Extract the [X, Y] coordinate from the center of the cell holding the provided text.  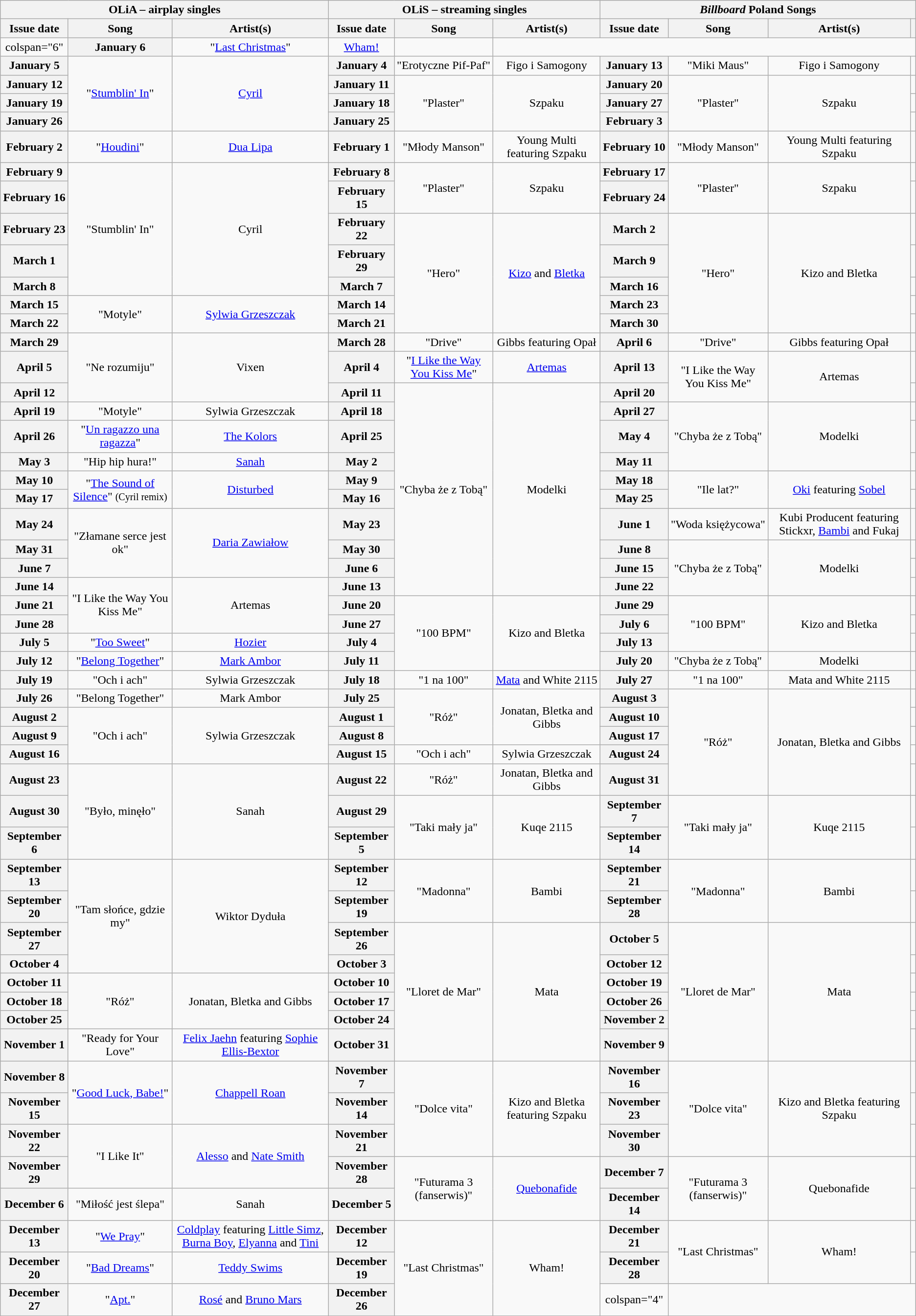
August 9 [34, 736]
May 30 [362, 549]
April 26 [34, 437]
"The Sound of Silence" (Cyril remix) [120, 489]
July 26 [34, 698]
July 13 [634, 643]
July 4 [362, 643]
Vixen [251, 367]
"Ready for Your Love" [120, 1045]
August 1 [362, 717]
May 3 [34, 462]
April 25 [362, 437]
September 14 [634, 843]
November 7 [362, 1077]
September 19 [362, 906]
January 6 [120, 47]
"Apt." [120, 1300]
March 22 [34, 323]
March 14 [362, 305]
"Miłość jest ślepa" [120, 1204]
June 1 [634, 524]
October 10 [362, 982]
November 14 [362, 1109]
August 30 [34, 811]
June 14 [34, 586]
December 27 [34, 1300]
April 4 [362, 367]
April 11 [362, 392]
August 24 [634, 754]
August 3 [634, 698]
Coldplay featuring Little Simz, Burna Boy, Elyanna and Tini [251, 1236]
"Hip hip hura!" [120, 462]
May 2 [362, 462]
March 30 [634, 323]
October 19 [634, 982]
April 27 [634, 411]
"Złamane serce jest ok" [120, 542]
April 19 [34, 411]
August 23 [34, 779]
November 29 [34, 1173]
June 22 [634, 586]
"Good Luck, Babe!" [120, 1093]
Chappell Roan [251, 1093]
September 12 [362, 875]
June 15 [634, 568]
December 14 [634, 1204]
June 28 [34, 624]
June 13 [362, 586]
August 16 [34, 754]
April 6 [634, 342]
June 20 [362, 605]
Alesso and Nate Smith [251, 1156]
January 12 [34, 84]
December 26 [362, 1300]
"Ne rozumiju" [120, 367]
May 9 [362, 480]
October 25 [34, 1020]
November 30 [634, 1140]
March 7 [362, 286]
January 25 [362, 121]
February 10 [634, 147]
OLiA – airplay singles [164, 10]
July 25 [362, 698]
July 11 [362, 661]
October 24 [362, 1020]
January 5 [34, 66]
September 21 [634, 875]
September 5 [362, 843]
February 17 [634, 172]
February 23 [34, 229]
"Bad Dreams" [120, 1268]
February 8 [362, 172]
"Było, minęło" [120, 811]
November 23 [634, 1109]
July 18 [362, 680]
March 28 [362, 342]
September 6 [34, 843]
November 21 [362, 1140]
December 21 [634, 1236]
April 20 [634, 392]
"We Pray" [120, 1236]
February 3 [634, 121]
Dua Lipa [251, 147]
colspan="4" [634, 1300]
July 20 [634, 661]
Daria Zawiałow [251, 542]
July 6 [634, 624]
April 18 [362, 411]
May 16 [362, 499]
"Un ragazzo una ragazza" [120, 437]
June 27 [362, 624]
September 20 [34, 906]
June 29 [634, 605]
May 10 [34, 480]
Kubi Producent featuring Stickxr, Bambi and Fukaj [840, 524]
January 20 [634, 84]
The Kolors [251, 437]
August 22 [362, 779]
March 2 [634, 229]
November 15 [34, 1109]
May 4 [634, 437]
March 29 [34, 342]
November 22 [34, 1140]
Hozier [251, 643]
December 19 [362, 1268]
June 6 [362, 568]
August 10 [634, 717]
February 16 [34, 197]
Disturbed [251, 489]
August 31 [634, 779]
January 4 [362, 66]
Wiktor Dyduła [251, 916]
May 23 [362, 524]
May 25 [634, 499]
August 2 [34, 717]
November 1 [34, 1045]
colspan="6" [34, 47]
October 5 [634, 939]
August 15 [362, 754]
November 2 [634, 1020]
July 27 [634, 680]
December 5 [362, 1204]
June 7 [34, 568]
April 13 [634, 367]
November 9 [634, 1045]
December 13 [34, 1236]
May 17 [34, 499]
March 8 [34, 286]
"Houdini" [120, 147]
"Ile lat?" [718, 489]
March 1 [34, 260]
March 21 [362, 323]
Rosé and Bruno Mars [251, 1300]
"Woda księżycowa" [718, 524]
January 13 [634, 66]
August 17 [634, 736]
November 16 [634, 1077]
December 28 [634, 1268]
October 26 [634, 1001]
February 22 [362, 229]
December 20 [34, 1268]
May 18 [634, 480]
September 27 [34, 939]
February 24 [634, 197]
OLiS – streaming singles [465, 10]
January 19 [34, 103]
"Tam słońce, gdzie my" [120, 916]
August 8 [362, 736]
February 9 [34, 172]
February 1 [362, 147]
October 12 [634, 964]
July 5 [34, 643]
January 18 [362, 103]
January 11 [362, 84]
February 15 [362, 197]
January 27 [634, 103]
December 7 [634, 1173]
"I Like It" [120, 1156]
October 11 [34, 982]
Teddy Swims [251, 1268]
"Erotyczne Pif-Paf" [444, 66]
June 21 [34, 605]
October 31 [362, 1045]
March 23 [634, 305]
September 13 [34, 875]
May 11 [634, 462]
July 19 [34, 680]
March 16 [634, 286]
October 18 [34, 1001]
November 8 [34, 1077]
November 28 [362, 1173]
February 29 [362, 260]
September 26 [362, 939]
April 12 [34, 392]
February 2 [34, 147]
August 29 [362, 811]
"Miki Maus" [718, 66]
Felix Jaehn featuring Sophie Ellis-Bextor [251, 1045]
January 26 [34, 121]
October 4 [34, 964]
July 12 [34, 661]
October 17 [362, 1001]
March 15 [34, 305]
October 3 [362, 964]
December 12 [362, 1236]
September 7 [634, 811]
April 5 [34, 367]
December 6 [34, 1204]
"Too Sweet" [120, 643]
March 9 [634, 260]
May 24 [34, 524]
Oki featuring Sobel [840, 489]
Billboard Poland Songs [758, 10]
June 8 [634, 549]
May 31 [34, 549]
September 28 [634, 906]
